Provide the [X, Y] coordinate of the cell's center where the given text is located.  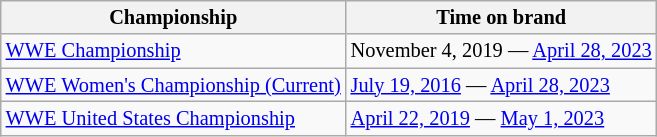
July 19, 2016 — April 28, 2023 [502, 85]
WWE Championship [174, 51]
April 22, 2019 — May 1, 2023 [502, 118]
Championship [174, 17]
WWE United States Championship [174, 118]
WWE Women's Championship (Current) [174, 85]
November 4, 2019 — April 28, 2023 [502, 51]
Time on brand [502, 17]
